Determine the (x, y) coordinate at the center of the cell enclosing the given text.  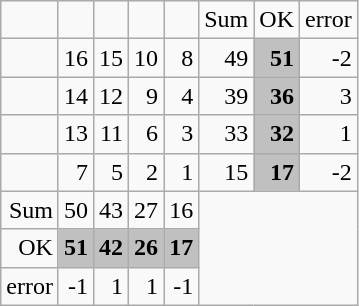
26 (146, 248)
2 (146, 172)
43 (112, 210)
50 (76, 210)
27 (146, 210)
32 (277, 134)
14 (76, 96)
12 (112, 96)
42 (112, 248)
49 (226, 58)
11 (112, 134)
8 (182, 58)
6 (146, 134)
36 (277, 96)
13 (76, 134)
39 (226, 96)
10 (146, 58)
33 (226, 134)
9 (146, 96)
7 (76, 172)
5 (112, 172)
4 (182, 96)
